Determine the (X, Y) coordinate at the center of the cell enclosing the given text.  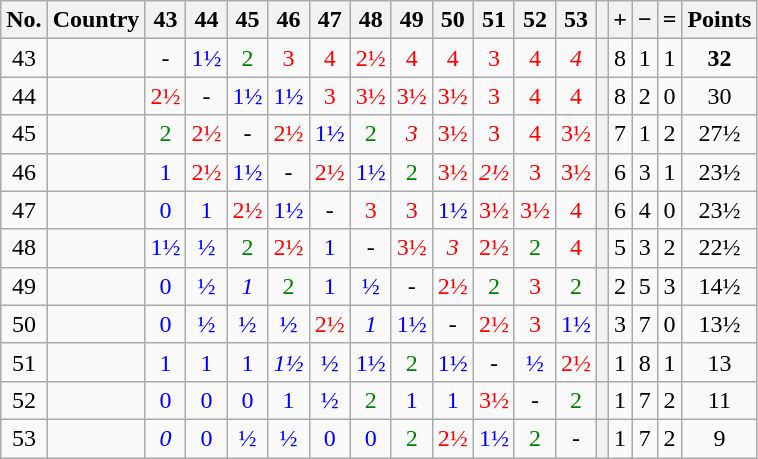
Points (720, 20)
9 (720, 438)
27½ (720, 134)
11 (720, 400)
30 (720, 96)
No. (24, 20)
Country (96, 20)
+ (620, 20)
14½ (720, 286)
13½ (720, 324)
− (644, 20)
22½ (720, 248)
13 (720, 362)
32 (720, 58)
= (670, 20)
